Return (X, Y) of the center of cell containing provided text 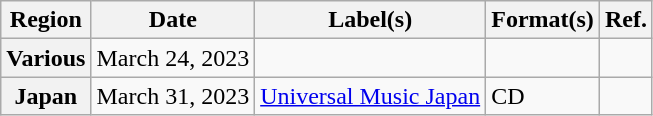
Date (173, 20)
Universal Music Japan (370, 96)
CD (543, 96)
Region (46, 20)
March 24, 2023 (173, 58)
Format(s) (543, 20)
Various (46, 58)
Ref. (626, 20)
Label(s) (370, 20)
March 31, 2023 (173, 96)
Japan (46, 96)
